Scan for the cell matching the given text and deliver its [x, y] coordinate at center. 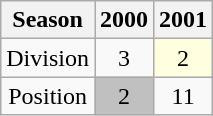
Season [48, 20]
2000 [124, 20]
2001 [184, 20]
3 [124, 58]
Position [48, 96]
11 [184, 96]
Division [48, 58]
